From the cell containing the given text, extract its center point as (X, Y) coordinate. 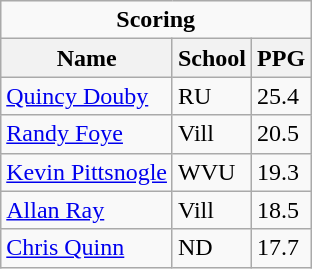
Chris Quinn (87, 248)
Quincy Douby (87, 96)
PPG (282, 58)
Kevin Pittsnogle (87, 172)
School (212, 58)
RU (212, 96)
20.5 (282, 134)
Randy Foye (87, 134)
17.7 (282, 248)
19.3 (282, 172)
Name (87, 58)
WVU (212, 172)
25.4 (282, 96)
18.5 (282, 210)
Scoring (156, 20)
ND (212, 248)
Allan Ray (87, 210)
